Extract the [X, Y] coordinate from the center of the cell holding the provided text.  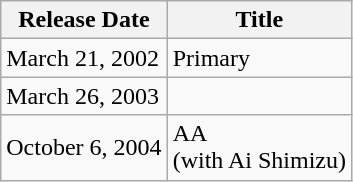
March 26, 2003 [84, 96]
March 21, 2002 [84, 58]
Primary [259, 58]
AA(with Ai Shimizu) [259, 148]
Release Date [84, 20]
Title [259, 20]
October 6, 2004 [84, 148]
